Capture the cell that displays the provided text and extract its (x, y) central coordinate. 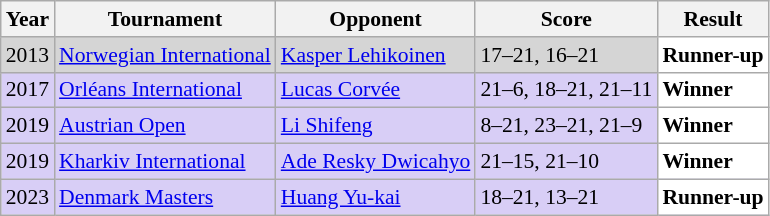
Opponent (376, 19)
Orléans International (165, 90)
2017 (28, 90)
2013 (28, 55)
Year (28, 19)
Denmark Masters (165, 197)
Result (712, 19)
Austrian Open (165, 126)
Lucas Corvée (376, 90)
Ade Resky Dwicahyo (376, 162)
Norwegian International (165, 55)
Kharkiv International (165, 162)
Huang Yu-kai (376, 197)
Li Shifeng (376, 126)
8–21, 23–21, 21–9 (566, 126)
Score (566, 19)
21–15, 21–10 (566, 162)
17–21, 16–21 (566, 55)
18–21, 13–21 (566, 197)
Tournament (165, 19)
21–6, 18–21, 21–11 (566, 90)
Kasper Lehikoinen (376, 55)
2023 (28, 197)
